Return the (x, y) coordinate for the center point of the cell that contains the specified text.  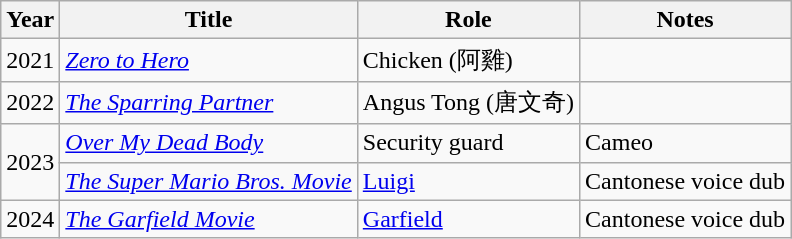
Role (468, 20)
2024 (30, 219)
Cameo (686, 143)
2021 (30, 60)
The Garfield Movie (208, 219)
Year (30, 20)
Notes (686, 20)
The Super Mario Bros. Movie (208, 181)
Angus Tong (唐文奇) (468, 102)
Security guard (468, 143)
Garfield (468, 219)
Luigi (468, 181)
Title (208, 20)
Chicken (阿雞) (468, 60)
2023 (30, 162)
Zero to Hero (208, 60)
The Sparring Partner (208, 102)
Over My Dead Body (208, 143)
2022 (30, 102)
